Return [x, y] of the center of cell containing provided text 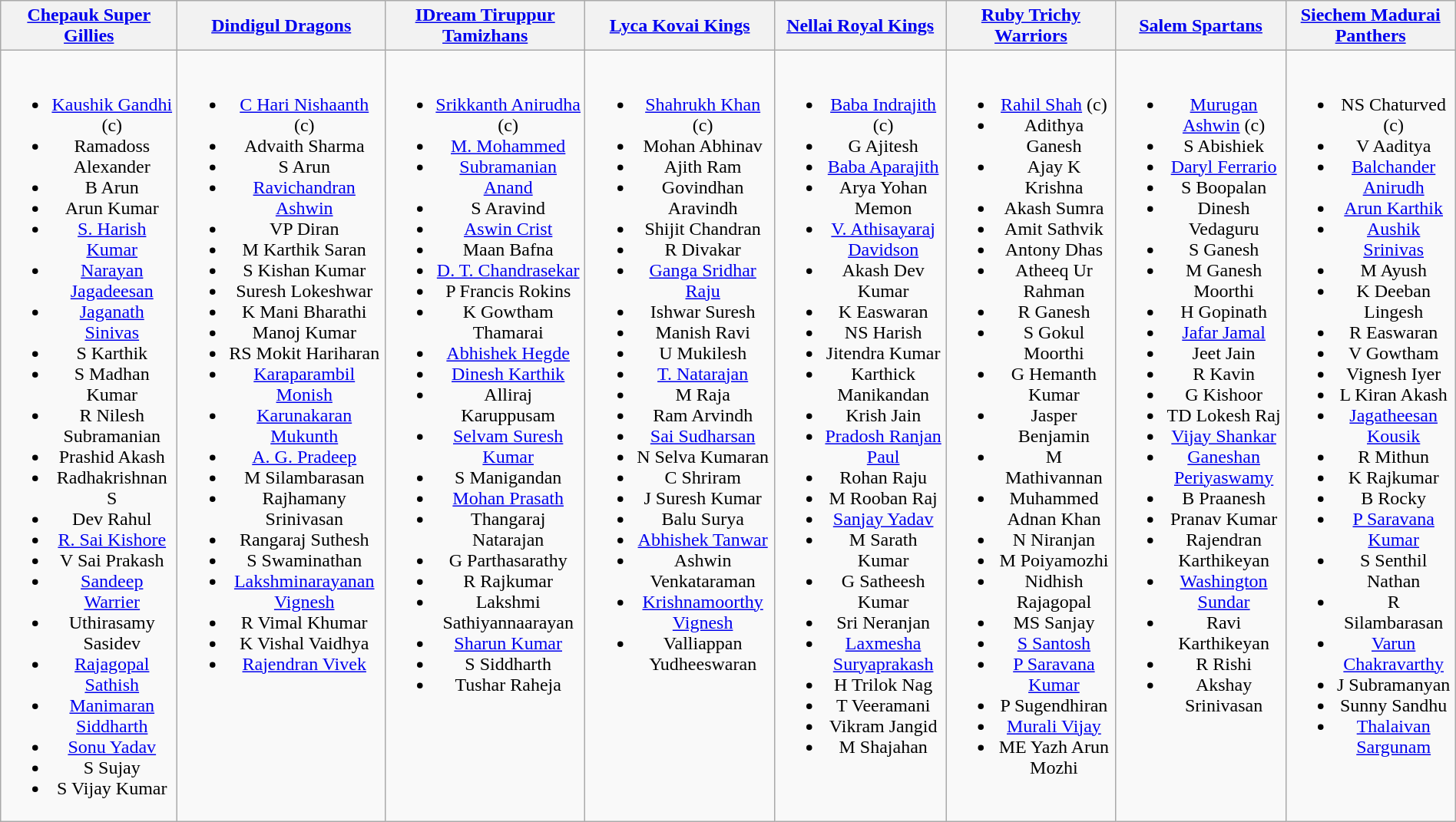
Lyca Kovai Kings [680, 26]
Nellai Royal Kings [860, 26]
Dindigul Dragons [281, 26]
IDream Tiruppur Tamizhans [485, 26]
Ruby Trichy Warriors [1031, 26]
Salem Spartans [1201, 26]
Siechem Madurai Panthers [1370, 26]
Chepauk Super Gillies [89, 26]
